For the text-containing cell, return its midpoint in (x, y) coordinate format. 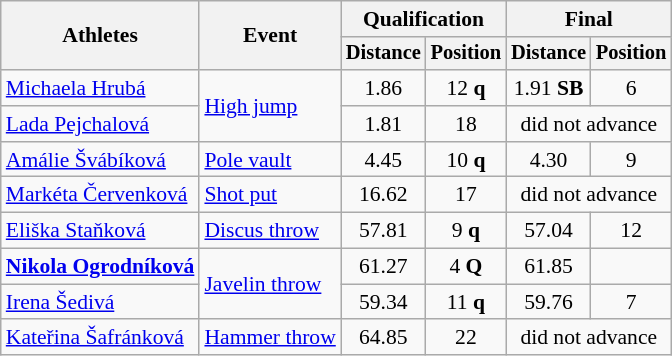
High jump (270, 106)
6 (631, 88)
61.27 (384, 267)
1.81 (384, 124)
Final (588, 19)
Kateřina Šafránková (100, 338)
9 q (466, 231)
1.86 (384, 88)
57.04 (548, 231)
22 (466, 338)
4 Q (466, 267)
Discus throw (270, 231)
Qualification (424, 19)
Shot put (270, 195)
61.85 (548, 267)
4.30 (548, 160)
12 q (466, 88)
16.62 (384, 195)
Pole vault (270, 160)
Hammer throw (270, 338)
Nikola Ogrodníková (100, 267)
59.76 (548, 302)
Markéta Červenková (100, 195)
1.91 SB (548, 88)
Athletes (100, 36)
57.81 (384, 231)
4.45 (384, 160)
7 (631, 302)
9 (631, 160)
Javelin throw (270, 284)
Amálie Švábíková (100, 160)
10 q (466, 160)
17 (466, 195)
12 (631, 231)
Lada Pejchalová (100, 124)
Event (270, 36)
Michaela Hrubá (100, 88)
59.34 (384, 302)
18 (466, 124)
11 q (466, 302)
64.85 (384, 338)
Irena Šedivá (100, 302)
Eliška Staňková (100, 231)
